Output the [x, y] coordinate of the center of the cell containing the given text.  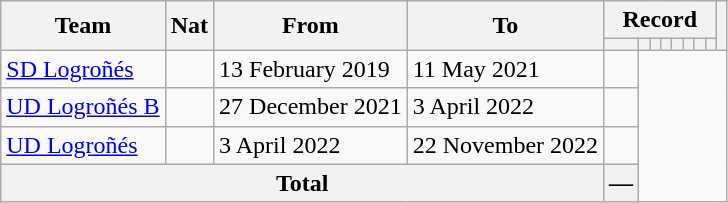
— [622, 183]
Nat [189, 26]
UD Logroñés [83, 145]
SD Logroñés [83, 69]
22 November 2022 [505, 145]
From [311, 26]
27 December 2021 [311, 107]
UD Logroñés B [83, 107]
13 February 2019 [311, 69]
Total [302, 183]
Team [83, 26]
Record [660, 20]
11 May 2021 [505, 69]
To [505, 26]
